For the text-containing cell, return its midpoint in (X, Y) coordinate format. 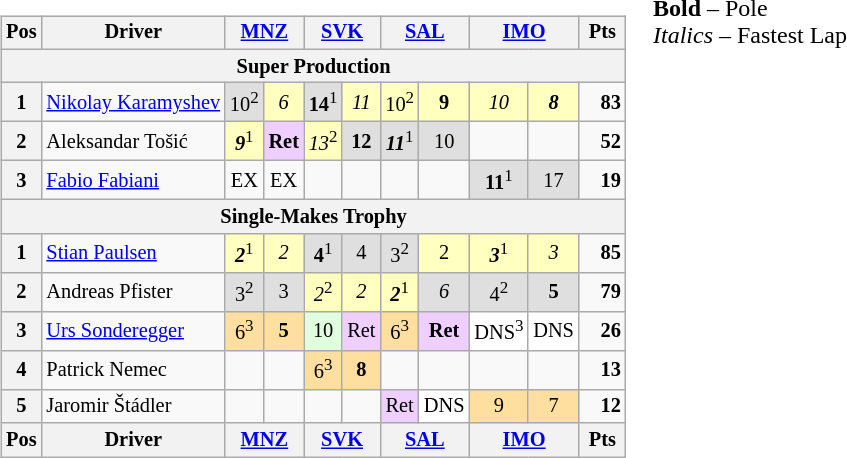
Fabio Fabiani (133, 180)
Jaromir Štádler (133, 406)
79 (602, 292)
42 (498, 292)
Stian Paulsen (133, 252)
26 (602, 330)
31 (498, 252)
Urs Sonderegger (133, 330)
Single-Makes Trophy (314, 217)
DNS3 (498, 330)
11 (361, 102)
Aleksandar Tošić (133, 142)
Super Production (314, 66)
17 (553, 180)
85 (602, 252)
22 (324, 292)
Nikolay Karamyshev (133, 102)
7 (553, 406)
13 (602, 370)
132 (324, 142)
Andreas Pfister (133, 292)
91 (244, 142)
19 (602, 180)
41 (324, 252)
52 (602, 142)
141 (324, 102)
83 (602, 102)
Patrick Nemec (133, 370)
